Extract the [X, Y] coordinate from the center of the cell holding the provided text.  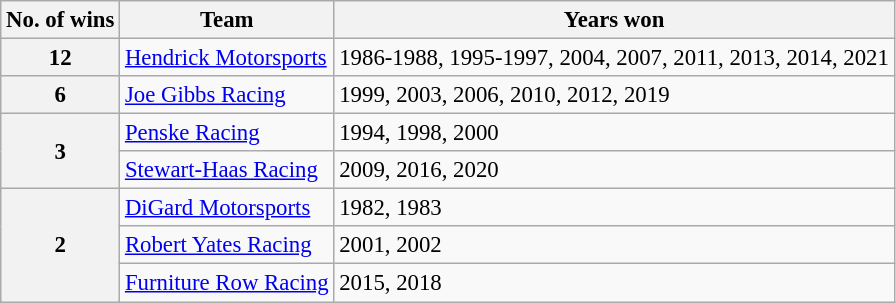
6 [60, 95]
Furniture Row Racing [227, 283]
2 [60, 246]
Robert Yates Racing [227, 245]
2015, 2018 [614, 283]
Stewart-Haas Racing [227, 170]
1999, 2003, 2006, 2010, 2012, 2019 [614, 95]
No. of wins [60, 20]
DiGard Motorsports [227, 208]
2001, 2002 [614, 245]
1986-1988, 1995-1997, 2004, 2007, 2011, 2013, 2014, 2021 [614, 58]
2009, 2016, 2020 [614, 170]
Penske Racing [227, 133]
3 [60, 152]
Hendrick Motorsports [227, 58]
Joe Gibbs Racing [227, 95]
1994, 1998, 2000 [614, 133]
Team [227, 20]
Years won [614, 20]
12 [60, 58]
1982, 1983 [614, 208]
